Pinpoint the cell where the given text exists, returning its (x, y) midpoint coordinate. 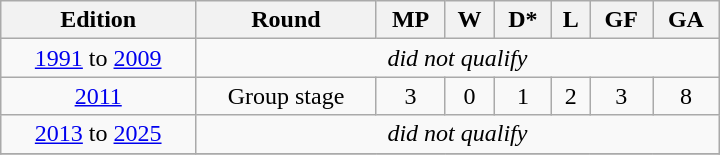
2 (571, 96)
Edition (98, 20)
1991 to 2009 (98, 58)
D* (522, 20)
MP (410, 20)
GA (686, 20)
W (470, 20)
L (571, 20)
2013 to 2025 (98, 134)
Group stage (286, 96)
1 (522, 96)
GF (622, 20)
0 (470, 96)
Round (286, 20)
8 (686, 96)
2011 (98, 96)
